Provide the (x, y) coordinate of the cell's center where the given text is located.  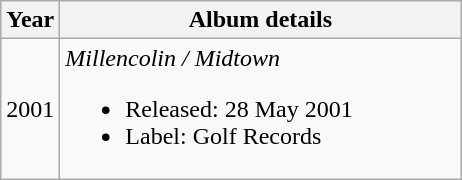
Year (30, 20)
Millencolin / MidtownReleased: 28 May 2001Label: Golf Records (260, 109)
2001 (30, 109)
Album details (260, 20)
